Determine the [x, y] coordinate at the center of the cell enclosing the given text.  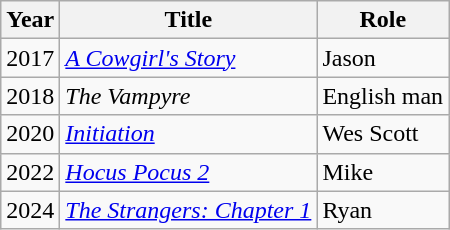
2022 [30, 172]
Role [383, 20]
2024 [30, 210]
2020 [30, 134]
Hocus Pocus 2 [188, 172]
The Strangers: Chapter 1 [188, 210]
Mike [383, 172]
2018 [30, 96]
Wes Scott [383, 134]
2017 [30, 58]
English man [383, 96]
Jason [383, 58]
Ryan [383, 210]
A Cowgirl's Story [188, 58]
Title [188, 20]
The Vampyre [188, 96]
Year [30, 20]
Initiation [188, 134]
